Find where the given text appears and provide that cell's center as [X, Y] coordinate. 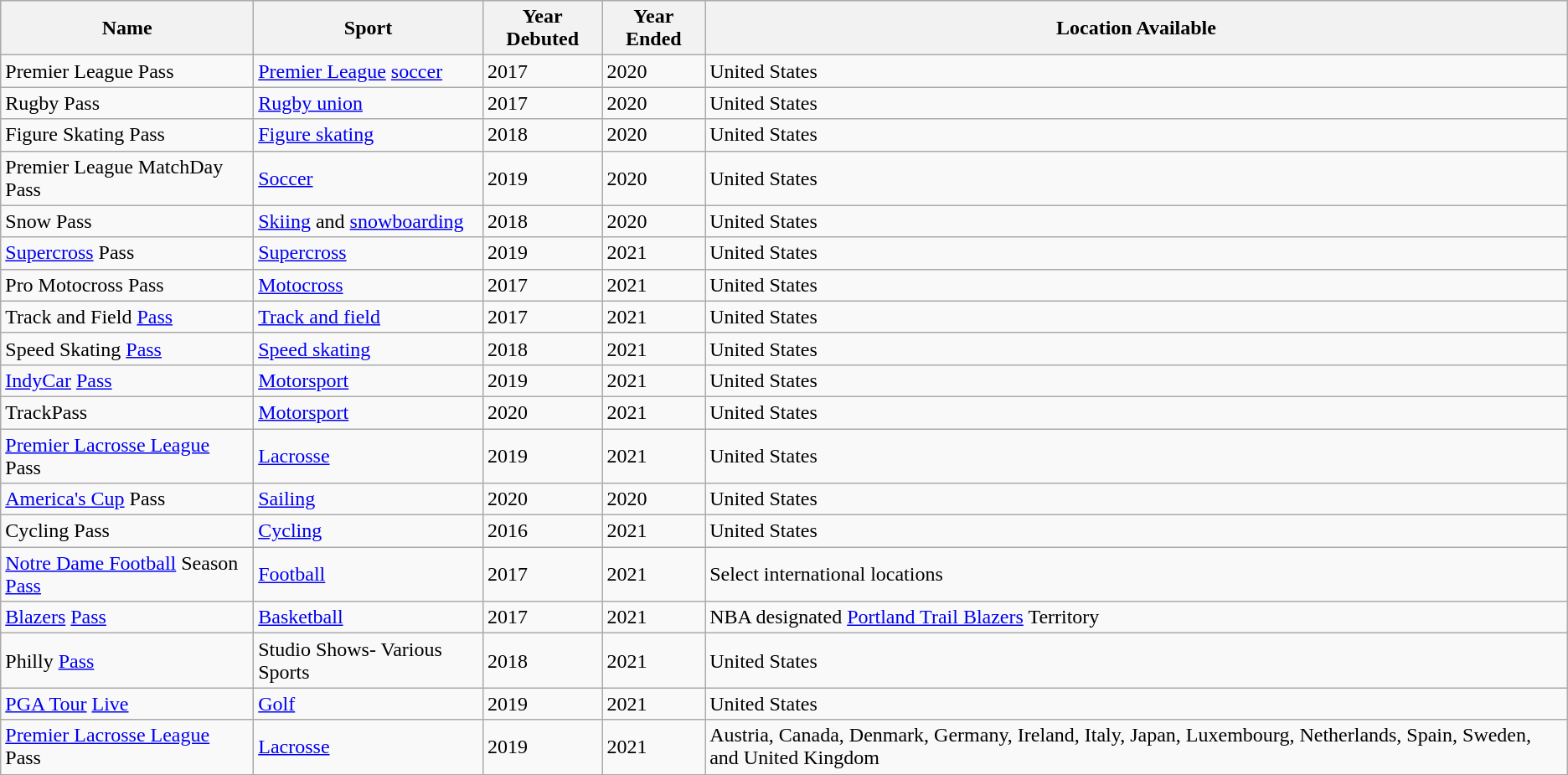
Sport [369, 28]
Studio Shows- Various Sports [369, 660]
Golf [369, 704]
NBA designated Portland Trail Blazers Territory [1137, 617]
Basketball [369, 617]
Figure skating [369, 135]
Figure Skating Pass [127, 135]
Rugby union [369, 103]
Premier League MatchDay Pass [127, 178]
Soccer [369, 178]
Rugby Pass [127, 103]
TrackPass [127, 412]
Notre Dame Football Season Pass [127, 575]
Year Ended [653, 28]
Premier League soccer [369, 71]
Motocross [369, 285]
Philly Pass [127, 660]
Track and Field Pass [127, 317]
Austria, Canada, Denmark, Germany, Ireland, Italy, Japan, Luxembourg, Netherlands, Spain, Sweden, and United Kingdom [1137, 747]
Football [369, 575]
Supercross Pass [127, 253]
Select international locations [1137, 575]
IndyCar Pass [127, 380]
Location Available [1137, 28]
Skiing and snowboarding [369, 221]
Sailing [369, 499]
2016 [543, 531]
Speed Skating Pass [127, 349]
Pro Motocross Pass [127, 285]
Name [127, 28]
Supercross [369, 253]
Year Debuted [543, 28]
America's Cup Pass [127, 499]
Cycling Pass [127, 531]
PGA Tour Live [127, 704]
Speed skating [369, 349]
Blazers Pass [127, 617]
Snow Pass [127, 221]
Cycling [369, 531]
Track and field [369, 317]
Premier League Pass [127, 71]
